Locate the cell with the specified text and output its [X, Y] center coordinate. 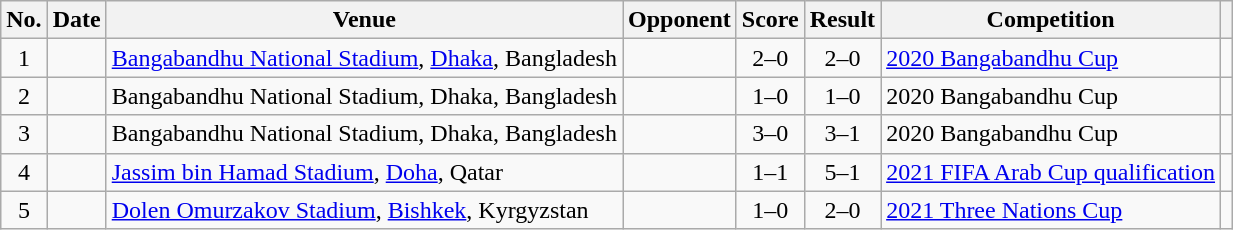
Venue [364, 20]
Score [770, 20]
Competition [1051, 20]
Jassim bin Hamad Stadium, Doha, Qatar [364, 172]
Result [842, 20]
3–0 [770, 134]
No. [24, 20]
3 [24, 134]
5 [24, 210]
4 [24, 172]
Dolen Omurzakov Stadium, Bishkek, Kyrgyzstan [364, 210]
Date [76, 20]
1–1 [770, 172]
5–1 [842, 172]
Opponent [679, 20]
2 [24, 96]
2021 Three Nations Cup [1051, 210]
2021 FIFA Arab Cup qualification [1051, 172]
1 [24, 58]
3–1 [842, 134]
